Return (x, y) of the center of cell containing provided text 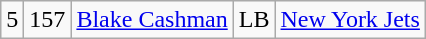
5 (12, 20)
157 (48, 20)
Blake Cashman (152, 20)
LB (254, 20)
New York Jets (350, 20)
